For the text-containing cell, return its midpoint in [x, y] coordinate format. 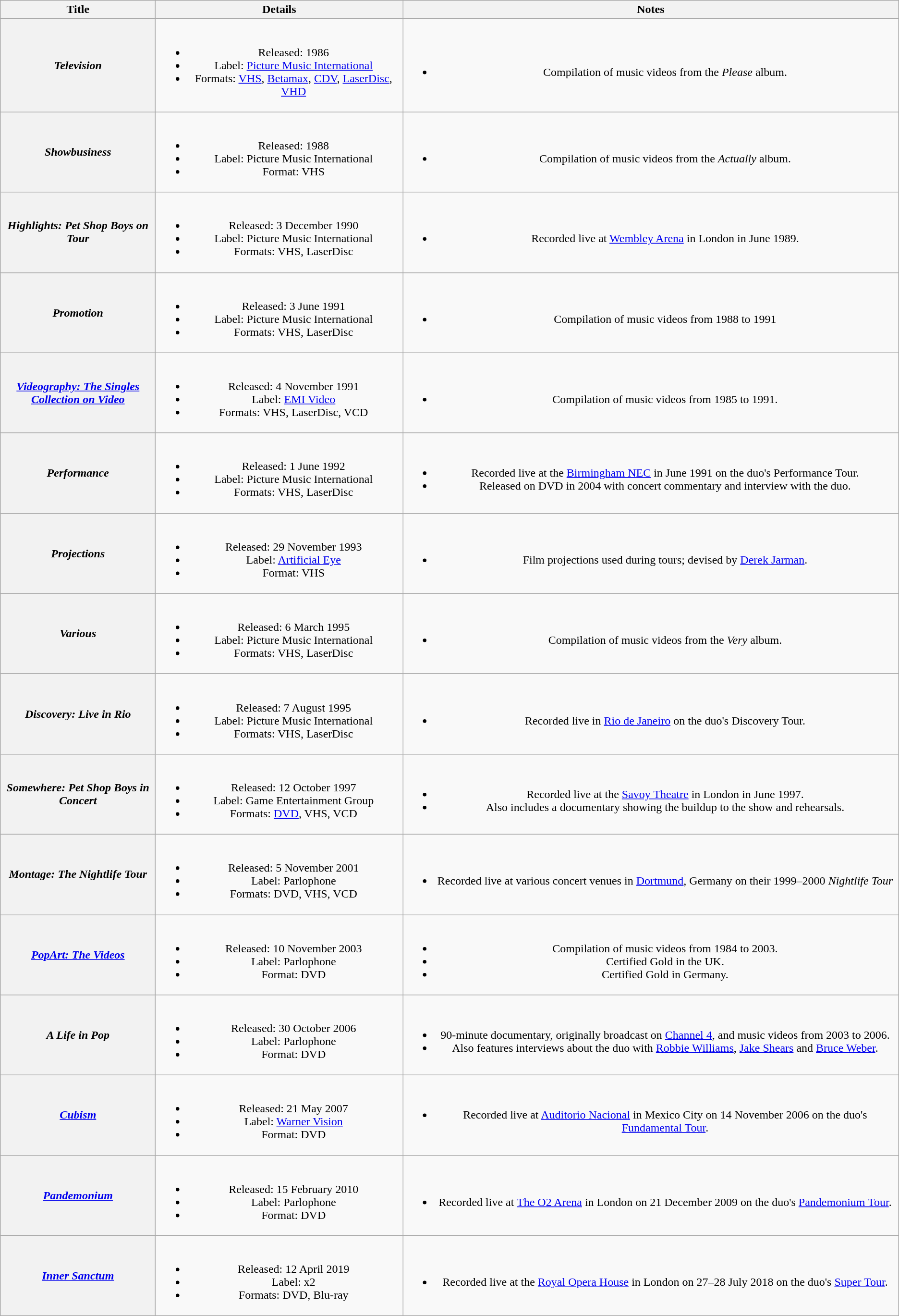
Recorded live at the Royal Opera House in London on 27–28 July 2018 on the duo's Super Tour. [651, 1276]
Released: 10 November 2003Label: ParlophoneFormat: DVD [279, 955]
PopArt: The Videos [78, 955]
Released: 6 March 1995Label: Picture Music InternationalFormats: VHS, LaserDisc [279, 633]
Released: 4 November 1991Label: EMI VideoFormats: VHS, LaserDisc, VCD [279, 393]
Projections [78, 553]
Showbusiness [78, 152]
Released: 30 October 2006Label: ParlophoneFormat: DVD [279, 1035]
Montage: The Nightlife Tour [78, 874]
Released: 1 June 1992Label: Picture Music InternationalFormats: VHS, LaserDisc [279, 473]
Recorded live at Wembley Arena in London in June 1989. [651, 233]
Title [78, 10]
Promotion [78, 312]
Released: 3 December 1990Label: Picture Music InternationalFormats: VHS, LaserDisc [279, 233]
Compilation of music videos from 1988 to 1991 [651, 312]
Performance [78, 473]
Compilation of music videos from the Actually album. [651, 152]
Released: 7 August 1995Label: Picture Music InternationalFormats: VHS, LaserDisc [279, 714]
Film projections used during tours; devised by Derek Jarman. [651, 553]
Highlights: Pet Shop Boys on Tour [78, 233]
Released: 21 May 2007Label: Warner VisionFormat: DVD [279, 1116]
Recorded live at various concert venues in Dortmund, Germany on their 1999–2000 Nightlife Tour [651, 874]
Compilation of music videos from the Very album. [651, 633]
Compilation of music videos from 1985 to 1991. [651, 393]
Notes [651, 10]
Various [78, 633]
Released: 1986Label: Picture Music InternationalFormats: VHS, Betamax, CDV, LaserDisc, VHD [279, 65]
Released: 1988Label: Picture Music InternationalFormat: VHS [279, 152]
Released: 12 October 1997Label: Game Entertainment GroupFormats: DVD, VHS, VCD [279, 794]
Pandemonium [78, 1195]
Released: 15 February 2010Label: ParlophoneFormat: DVD [279, 1195]
Videography: The Singles Collection on Video [78, 393]
Recorded live at the Savoy Theatre in London in June 1997.Also includes a documentary showing the buildup to the show and rehearsals. [651, 794]
Released: 3 June 1991Label: Picture Music InternationalFormats: VHS, LaserDisc [279, 312]
Compilation of music videos from the Please album. [651, 65]
Inner Sanctum [78, 1276]
Released: 5 November 2001Label: ParlophoneFormats: DVD, VHS, VCD [279, 874]
Compilation of music videos from 1984 to 2003.Certified Gold in the UK.Certified Gold in Germany. [651, 955]
Details [279, 10]
Recorded live at The O2 Arena in London on 21 December 2009 on the duo's Pandemonium Tour. [651, 1195]
A Life in Pop [78, 1035]
Discovery: Live in Rio [78, 714]
Somewhere: Pet Shop Boys in Concert [78, 794]
Recorded live at Auditorio Nacional in Mexico City on 14 November 2006 on the duo's Fundamental Tour. [651, 1116]
Cubism [78, 1116]
Television [78, 65]
Released: 12 April 2019Label: x2Formats: DVD, Blu-ray [279, 1276]
Recorded live in Rio de Janeiro on the duo's Discovery Tour. [651, 714]
Released: 29 November 1993Label: Artificial EyeFormat: VHS [279, 553]
